Extract the (X, Y) coordinate from the center of the cell holding the provided text.  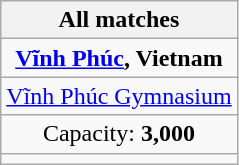
Capacity: 3,000 (119, 134)
Vĩnh Phúc, Vietnam (119, 58)
Vĩnh Phúc Gymnasium (119, 96)
All matches (119, 20)
